Return [x, y] of the center of cell containing provided text 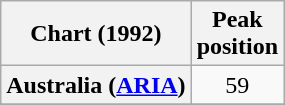
59 [237, 85]
Chart (1992) [96, 34]
Australia (ARIA) [96, 85]
Peakposition [237, 34]
